Output the (X, Y) coordinate of the center of the cell containing the given text.  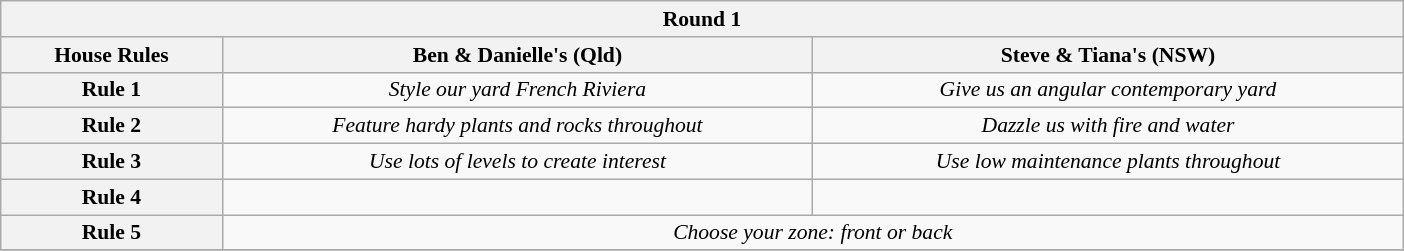
Give us an angular contemporary yard (1108, 90)
Style our yard French Riviera (518, 90)
Use lots of levels to create interest (518, 162)
House Rules (112, 55)
Use low maintenance plants throughout (1108, 162)
Rule 5 (112, 233)
Round 1 (702, 19)
Dazzle us with fire and water (1108, 126)
Ben & Danielle's (Qld) (518, 55)
Rule 4 (112, 197)
Rule 2 (112, 126)
Rule 1 (112, 90)
Feature hardy plants and rocks throughout (518, 126)
Steve & Tiana's (NSW) (1108, 55)
Choose your zone: front or back (812, 233)
Rule 3 (112, 162)
